Detect which cell encompasses the target text, then output its (x, y) center coordinate. 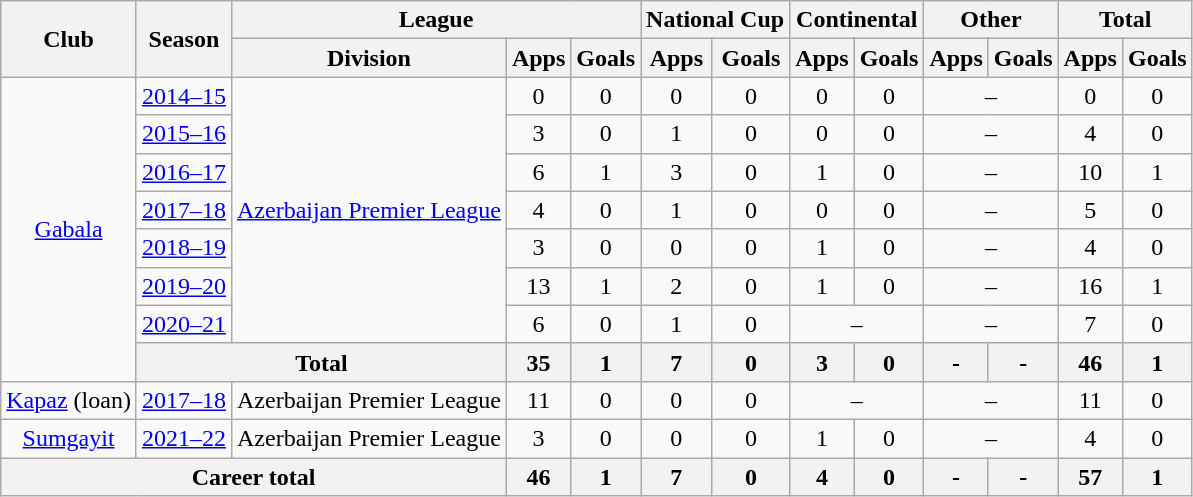
Season (184, 39)
2015–16 (184, 134)
2020–21 (184, 324)
2021–22 (184, 438)
16 (1090, 286)
2018–19 (184, 248)
Gabala (69, 229)
Continental (857, 20)
League (436, 20)
Division (368, 58)
2019–20 (184, 286)
2014–15 (184, 96)
Sumgayit (69, 438)
13 (538, 286)
35 (538, 362)
Club (69, 39)
10 (1090, 172)
Kapaz (loan) (69, 400)
2016–17 (184, 172)
5 (1090, 210)
57 (1090, 477)
Career total (254, 477)
Other (991, 20)
2 (677, 286)
National Cup (716, 20)
